Scan for the cell matching the given text and deliver its (x, y) coordinate at center. 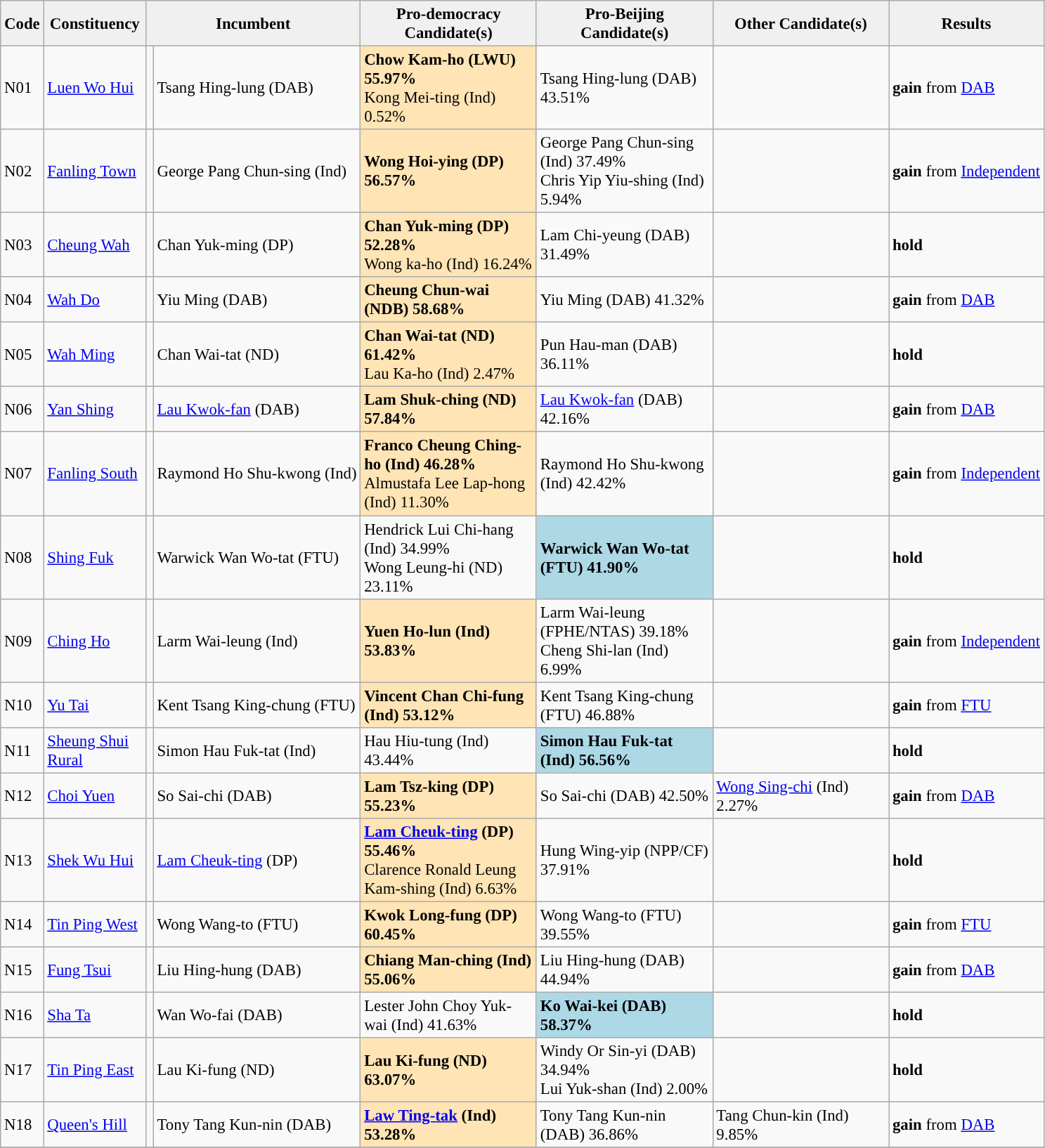
Wan Wo-fai (DAB) (257, 1015)
Tony Tang Kun-nin (DAB) 36.86% (624, 1126)
Lau Ki-fung (ND) (257, 1070)
Code (22, 24)
Yiu Ming (DAB) 41.32% (624, 299)
Sha Ta (95, 1015)
N03 (22, 245)
N08 (22, 558)
Larm Wai-leung (Ind) (257, 641)
Warwick Wan Wo-tat (FTU) (257, 558)
Kent Tsang King-chung (FTU) 46.88% (624, 705)
Chan Yuk-ming (DP) (257, 245)
Wong Hoi-ying (DP) 56.57% (448, 171)
N04 (22, 299)
Ching Ho (95, 641)
N07 (22, 474)
Constituency (95, 24)
Lau Kwok-fan (DAB) 42.16% (624, 409)
Yuen Ho-lun (Ind) 53.83% (448, 641)
N05 (22, 355)
Hendrick Lui Chi-hang (Ind) 34.99%Wong Leung-hi (ND) 23.11% (448, 558)
Franco Cheung Ching-ho (Ind) 46.28%Almustafa Lee Lap-hong (Ind) 11.30% (448, 474)
N16 (22, 1015)
Pro-Beijing Candidate(s) (624, 24)
Fanling Town (95, 171)
Chow Kam-ho (LWU) 55.97%Kong Mei-ting (Ind) 0.52% (448, 89)
Wah Ming (95, 355)
Lau Ki-fung (ND) 63.07% (448, 1070)
Law Ting-tak (Ind) 53.28% (448, 1126)
Fung Tsui (95, 970)
Tin Ping West (95, 925)
So Sai-chi (DAB) (257, 795)
Tony Tang Kun-nin (DAB) (257, 1126)
Lam Cheuk-ting (DP) (257, 860)
Cheung Wah (95, 245)
Vincent Chan Chi-fung (Ind) 53.12% (448, 705)
N11 (22, 750)
N17 (22, 1070)
Chan Wai-tat (ND) (257, 355)
Incumbent (253, 24)
Lam Shuk-ching (ND) 57.84% (448, 409)
George Pang Chun-sing (Ind) 37.49%Chris Yip Yiu-shing (Ind) 5.94% (624, 171)
Other Candidate(s) (801, 24)
Windy Or Sin-yi (DAB) 34.94%Lui Yuk-shan (Ind) 2.00% (624, 1070)
Tin Ping East (95, 1070)
Choi Yuen (95, 795)
Lau Kwok-fan (DAB) (257, 409)
Chan Wai-tat (ND) 61.42%Lau Ka-ho (Ind) 2.47% (448, 355)
Luen Wo Hui (95, 89)
Pro-democracy Candidate(s) (448, 24)
Lam Cheuk-ting (DP) 55.46%Clarence Ronald Leung Kam-shing (Ind) 6.63% (448, 860)
Simon Hau Fuk-tat (Ind) 56.56% (624, 750)
Simon Hau Fuk-tat (Ind) (257, 750)
Pun Hau-man (DAB) 36.11% (624, 355)
Larm Wai-leung (FPHE/NTAS) 39.18%Cheng Shi-lan (Ind) 6.99% (624, 641)
Queen's Hill (95, 1126)
Wong Sing-chi (Ind) 2.27% (801, 795)
N14 (22, 925)
N01 (22, 89)
Wong Wang-to (FTU) 39.55% (624, 925)
Raymond Ho Shu-kwong (Ind) (257, 474)
Lester John Choy Yuk-wai (Ind) 41.63% (448, 1015)
Hung Wing-yip (NPP/CF) 37.91% (624, 860)
Cheung Chun-wai (NDB) 58.68% (448, 299)
Lam Tsz-king (DP) 55.23% (448, 795)
Liu Hing-hung (DAB) 44.94% (624, 970)
George Pang Chun-sing (Ind) (257, 171)
Results (967, 24)
Yiu Ming (DAB) (257, 299)
Sheung Shui Rural (95, 750)
Hau Hiu-tung (Ind) 43.44% (448, 750)
N12 (22, 795)
Tang Chun-kin (Ind) 9.85% (801, 1126)
N10 (22, 705)
Shek Wu Hui (95, 860)
N06 (22, 409)
Yu Tai (95, 705)
N15 (22, 970)
So Sai-chi (DAB) 42.50% (624, 795)
N13 (22, 860)
Ko Wai-kei (DAB) 58.37% (624, 1015)
Wong Wang-to (FTU) (257, 925)
Liu Hing-hung (DAB) (257, 970)
Warwick Wan Wo-tat (FTU) 41.90% (624, 558)
Kent Tsang King-chung (FTU) (257, 705)
N09 (22, 641)
Tsang Hing-lung (DAB) 43.51% (624, 89)
Shing Fuk (95, 558)
Wah Do (95, 299)
N02 (22, 171)
Chiang Man-ching (Ind) 55.06% (448, 970)
N18 (22, 1126)
Chan Yuk-ming (DP) 52.28%Wong ka-ho (Ind) 16.24% (448, 245)
Fanling South (95, 474)
Kwok Long-fung (DP) 60.45% (448, 925)
Raymond Ho Shu-kwong (Ind) 42.42% (624, 474)
Tsang Hing-lung (DAB) (257, 89)
Lam Chi-yeung (DAB) 31.49% (624, 245)
Yan Shing (95, 409)
